Scan for the cell matching the given text and deliver its [X, Y] coordinate at center. 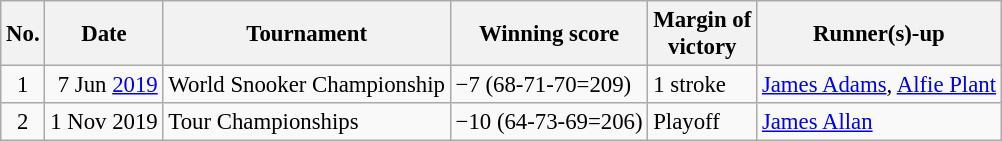
Runner(s)-up [880, 34]
Tournament [306, 34]
1 [23, 85]
7 Jun 2019 [104, 85]
Tour Championships [306, 122]
Playoff [702, 122]
1 Nov 2019 [104, 122]
World Snooker Championship [306, 85]
Winning score [549, 34]
Margin ofvictory [702, 34]
1 stroke [702, 85]
−10 (64-73-69=206) [549, 122]
−7 (68-71-70=209) [549, 85]
2 [23, 122]
James Allan [880, 122]
Date [104, 34]
James Adams, Alfie Plant [880, 85]
No. [23, 34]
